Return (X, Y) of the center of cell containing provided text 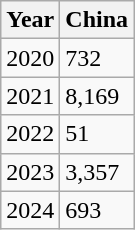
2021 (30, 96)
51 (97, 134)
732 (97, 58)
2024 (30, 210)
2022 (30, 134)
2023 (30, 172)
China (97, 20)
2020 (30, 58)
3,357 (97, 172)
Year (30, 20)
693 (97, 210)
8,169 (97, 96)
